Detect which cell encompasses the target text, then output its [x, y] center coordinate. 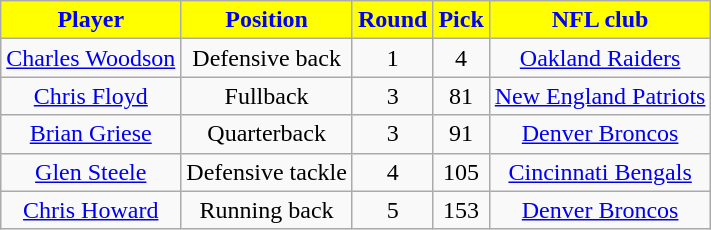
Brian Griese [91, 134]
91 [461, 134]
Oakland Raiders [600, 58]
Player [91, 20]
105 [461, 172]
Glen Steele [91, 172]
Defensive tackle [267, 172]
Cincinnati Bengals [600, 172]
New England Patriots [600, 96]
Chris Howard [91, 210]
Running back [267, 210]
Charles Woodson [91, 58]
Position [267, 20]
Round [392, 20]
Chris Floyd [91, 96]
5 [392, 210]
NFL club [600, 20]
Quarterback [267, 134]
Fullback [267, 96]
81 [461, 96]
Pick [461, 20]
Defensive back [267, 58]
1 [392, 58]
153 [461, 210]
